Determine the (x, y) coordinate at the center of the cell enclosing the given text.  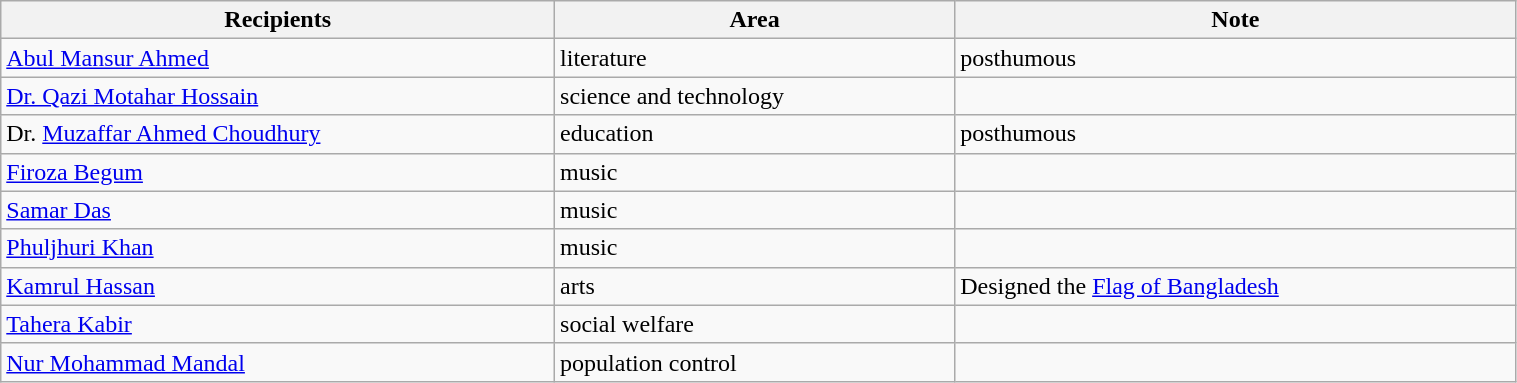
Tahera Kabir (278, 324)
Abul Mansur Ahmed (278, 58)
arts (755, 286)
Phuljhuri Khan (278, 248)
Designed the Flag of Bangladesh (1236, 286)
literature (755, 58)
Area (755, 20)
social welfare (755, 324)
Samar Das (278, 210)
Nur Mohammad Mandal (278, 362)
Recipients (278, 20)
Firoza Begum (278, 172)
science and technology (755, 96)
Note (1236, 20)
Kamrul Hassan (278, 286)
education (755, 134)
Dr. Muzaffar Ahmed Choudhury (278, 134)
population control (755, 362)
Dr. Qazi Motahar Hossain (278, 96)
